Return the (X, Y) coordinate for the center point of the cell that contains the specified text.  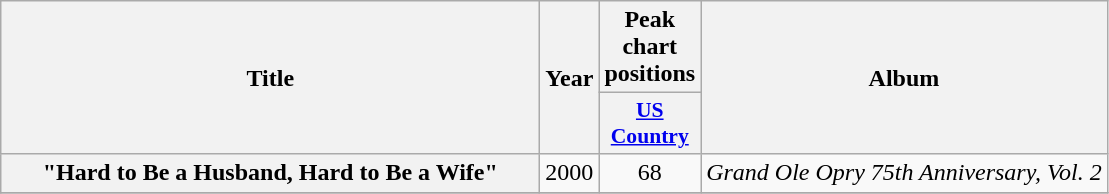
Title (270, 78)
USCountry (650, 124)
Peakchartpositions (650, 47)
Album (904, 78)
Grand Ole Opry 75th Anniversary, Vol. 2 (904, 173)
Year (570, 78)
68 (650, 173)
2000 (570, 173)
"Hard to Be a Husband, Hard to Be a Wife" (270, 173)
